Determine the [x, y] coordinate at the center of the cell enclosing the given text.  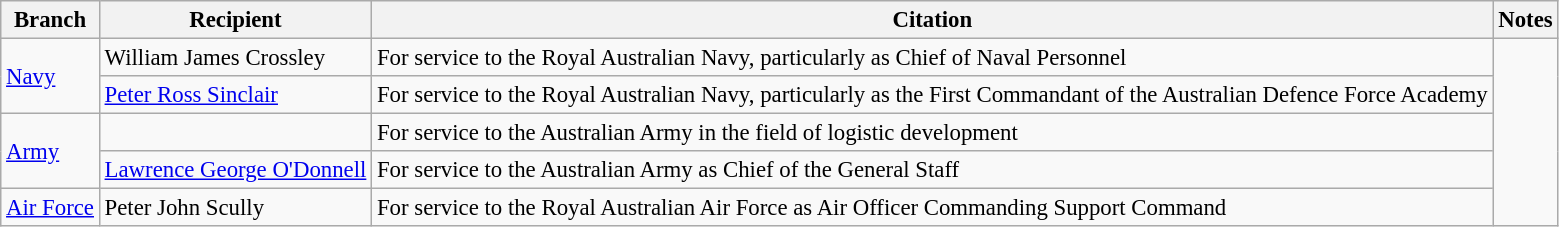
Peter Ross Sinclair [235, 95]
Notes [1526, 20]
Peter John Scully [235, 208]
Recipient [235, 20]
For service to the Royal Australian Navy, particularly as the First Commandant of the Australian Defence Force Academy [932, 95]
Navy [50, 76]
For service to the Australian Army as Chief of the General Staff [932, 170]
For service to the Royal Australian Air Force as Air Officer Commanding Support Command [932, 208]
Lawrence George O'Donnell [235, 170]
Air Force [50, 208]
For service to the Royal Australian Navy, particularly as Chief of Naval Personnel [932, 58]
For service to the Australian Army in the field of logistic development [932, 133]
Branch [50, 20]
Citation [932, 20]
William James Crossley [235, 58]
Army [50, 152]
